From the cell containing the given text, extract its center point as [x, y] coordinate. 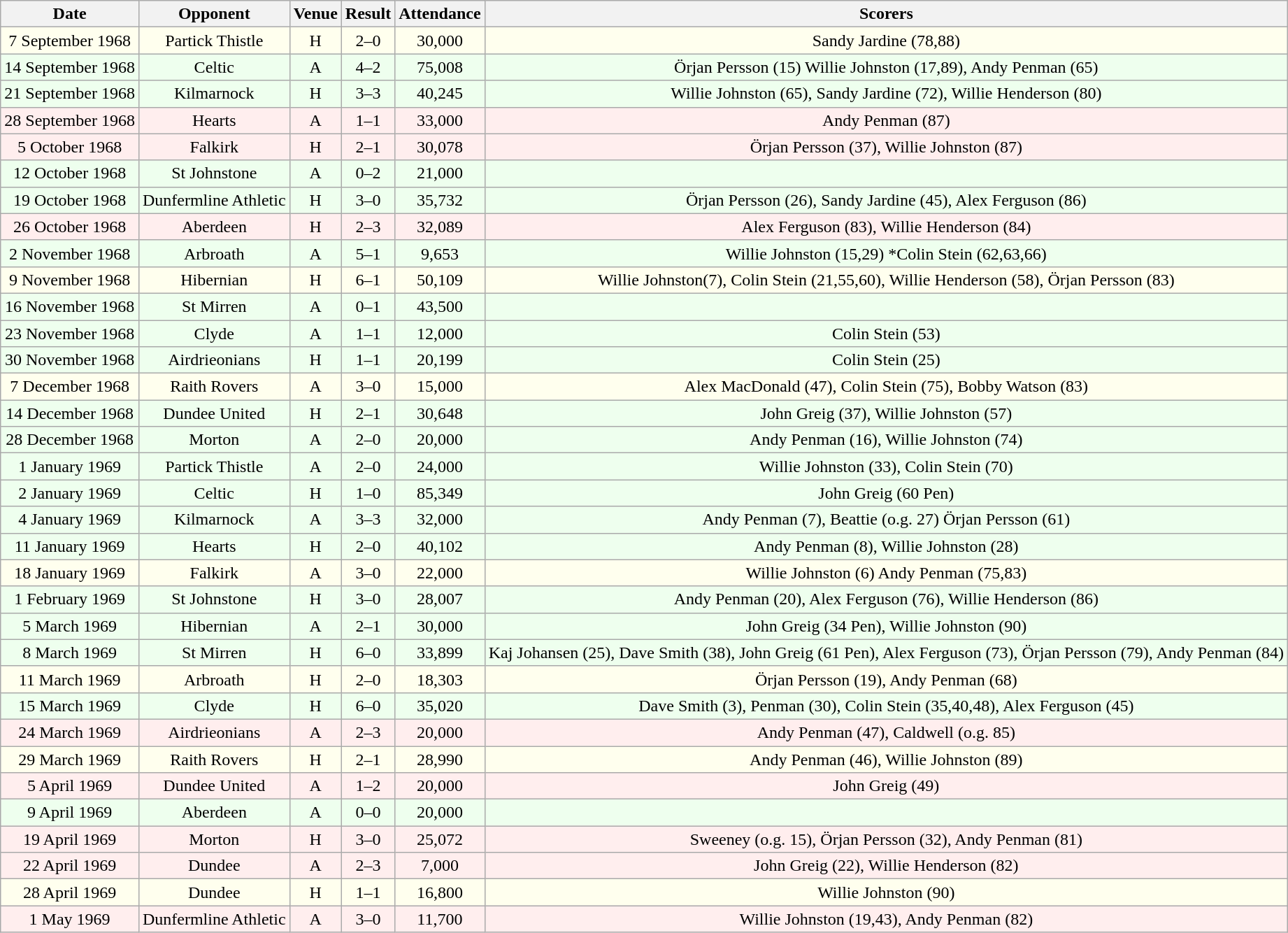
5 October 1968 [70, 147]
Result [368, 14]
Date [70, 14]
Andy Penman (8), Willie Johnston (28) [886, 546]
25,072 [440, 839]
21 September 1968 [70, 94]
15,000 [440, 387]
28,990 [440, 759]
24 March 1969 [70, 732]
23 November 1968 [70, 334]
7,000 [440, 866]
0–1 [368, 306]
John Greig (49) [886, 786]
22 April 1969 [70, 866]
5 March 1969 [70, 626]
5 April 1969 [70, 786]
12 October 1968 [70, 173]
9,653 [440, 253]
30 November 1968 [70, 360]
John Greig (34 Pen), Willie Johnston (90) [886, 626]
Colin Stein (25) [886, 360]
Sweeney (o.g. 15), Örjan Persson (32), Andy Penman (81) [886, 839]
Kaj Johansen (25), Dave Smith (38), John Greig (61 Pen), Alex Ferguson (73), Örjan Persson (79), Andy Penman (84) [886, 653]
35,020 [440, 706]
John Greig (22), Willie Henderson (82) [886, 866]
John Greig (60 Pen) [886, 493]
6–1 [368, 280]
Venue [315, 14]
5–1 [368, 253]
Willie Johnston (19,43), Andy Penman (82) [886, 919]
11 January 1969 [70, 546]
15 March 1969 [70, 706]
33,899 [440, 653]
50,109 [440, 280]
Sandy Jardine (78,88) [886, 41]
28 September 1968 [70, 120]
18 January 1969 [70, 573]
Willie Johnston (33), Colin Stein (70) [886, 467]
28 April 1969 [70, 892]
0–0 [368, 813]
John Greig (37), Willie Johnston (57) [886, 413]
Örjan Persson (37), Willie Johnston (87) [886, 147]
16,800 [440, 892]
2 November 1968 [70, 253]
43,500 [440, 306]
Andy Penman (20), Alex Ferguson (76), Willie Henderson (86) [886, 599]
9 November 1968 [70, 280]
11,700 [440, 919]
32,000 [440, 520]
26 October 1968 [70, 227]
14 December 1968 [70, 413]
Scorers [886, 14]
Colin Stein (53) [886, 334]
33,000 [440, 120]
7 December 1968 [70, 387]
4 January 1969 [70, 520]
Willie Johnston (6) Andy Penman (75,83) [886, 573]
Willie Johnston (90) [886, 892]
Attendance [440, 14]
32,089 [440, 227]
9 April 1969 [70, 813]
16 November 1968 [70, 306]
Willie Johnston (15,29) *Colin Stein (62,63,66) [886, 253]
1 May 1969 [70, 919]
Andy Penman (87) [886, 120]
30,078 [440, 147]
Örjan Persson (26), Sandy Jardine (45), Alex Ferguson (86) [886, 200]
24,000 [440, 467]
Andy Penman (46), Willie Johnston (89) [886, 759]
1–0 [368, 493]
11 March 1969 [70, 679]
12,000 [440, 334]
Opponent [214, 14]
Willie Johnston (65), Sandy Jardine (72), Willie Henderson (80) [886, 94]
Alex MacDonald (47), Colin Stein (75), Bobby Watson (83) [886, 387]
4–2 [368, 67]
7 September 1968 [70, 41]
Andy Penman (47), Caldwell (o.g. 85) [886, 732]
40,102 [440, 546]
85,349 [440, 493]
1 February 1969 [70, 599]
8 March 1969 [70, 653]
18,303 [440, 679]
30,648 [440, 413]
29 March 1969 [70, 759]
75,008 [440, 67]
14 September 1968 [70, 67]
0–2 [368, 173]
Andy Penman (7), Beattie (o.g. 27) Örjan Persson (61) [886, 520]
Andy Penman (16), Willie Johnston (74) [886, 440]
Alex Ferguson (83), Willie Henderson (84) [886, 227]
19 October 1968 [70, 200]
Willie Johnston(7), Colin Stein (21,55,60), Willie Henderson (58), Örjan Persson (83) [886, 280]
Dave Smith (3), Penman (30), Colin Stein (35,40,48), Alex Ferguson (45) [886, 706]
20,199 [440, 360]
35,732 [440, 200]
2 January 1969 [70, 493]
1–2 [368, 786]
Örjan Persson (19), Andy Penman (68) [886, 679]
28 December 1968 [70, 440]
28,007 [440, 599]
22,000 [440, 573]
21,000 [440, 173]
1 January 1969 [70, 467]
19 April 1969 [70, 839]
Örjan Persson (15) Willie Johnston (17,89), Andy Penman (65) [886, 67]
40,245 [440, 94]
